Find where the given text appears and provide that cell's center as [x, y] coordinate. 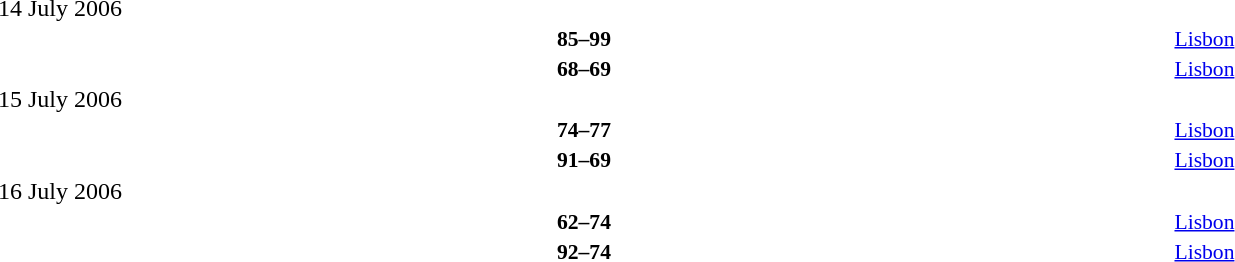
85–99 [584, 38]
62–74 [584, 222]
74–77 [584, 130]
91–69 [584, 160]
68–69 [584, 68]
